Capture the cell that displays the provided text and extract its (X, Y) central coordinate. 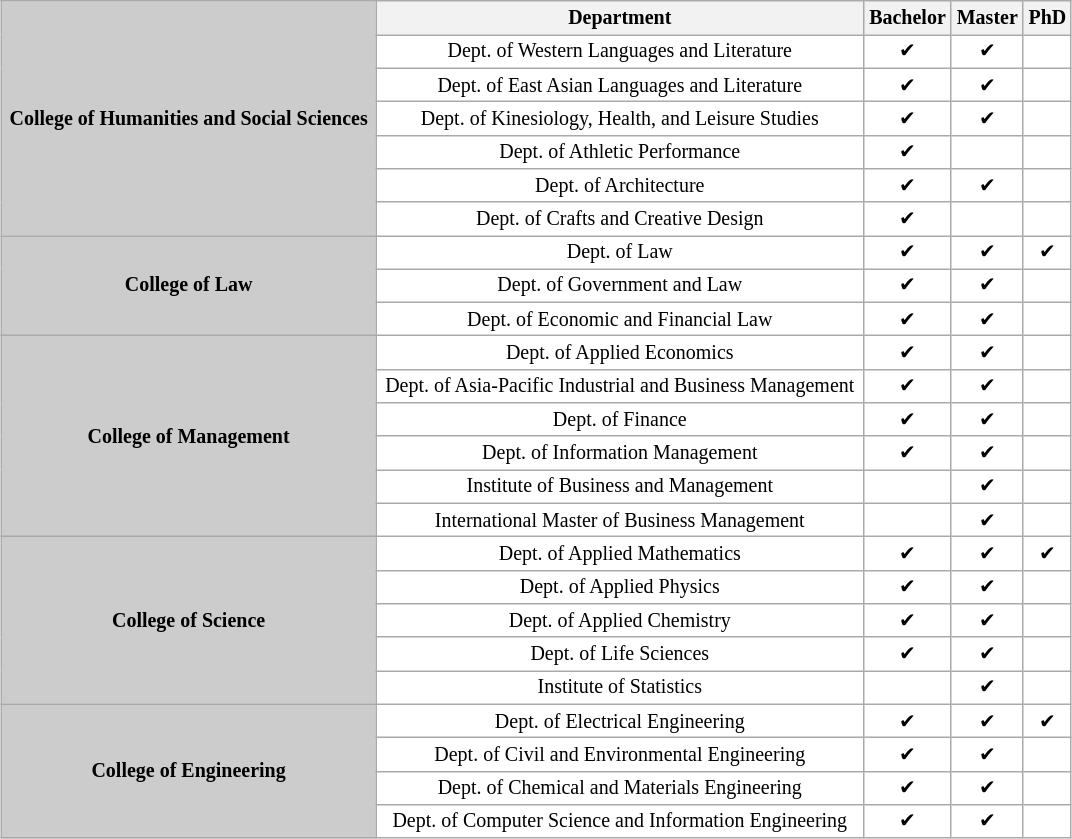
Dept. of Crafts and Creative Design (620, 218)
College of Management (188, 436)
PhD (1047, 18)
Dept. of Architecture (620, 186)
Institute of Business and Management (620, 486)
Dept. of Applied Mathematics (620, 554)
Dept. of Economic and Financial Law (620, 318)
Dept. of Kinesiology, Health, and Leisure Studies (620, 118)
Department (620, 18)
Dept. of Civil and Environmental Engineering (620, 754)
Dept. of Information Management (620, 452)
College of Science (188, 620)
College of Humanities and Social Sciences (188, 118)
Dept. of Computer Science and Information Engineering (620, 820)
Dept. of Applied Chemistry (620, 620)
Dept. of Law (620, 252)
Institute of Statistics (620, 688)
Dept. of Chemical and Materials Engineering (620, 788)
Dept. of Asia-Pacific Industrial and Business Management (620, 386)
Dept. of Electrical Engineering (620, 720)
Dept. of Finance (620, 420)
College of Law (188, 286)
College of Engineering (188, 771)
Dept. of Government and Law (620, 286)
Dept. of Life Sciences (620, 654)
International Master of Business Management (620, 520)
Dept. of East Asian Languages and Literature (620, 84)
Dept. of Applied Economics (620, 352)
Master (987, 18)
Bachelor (908, 18)
Dept. of Applied Physics (620, 586)
Dept. of Western Languages and Literature (620, 52)
Dept. of Athletic Performance (620, 152)
